Locate the cell with the specified text and output its (X, Y) center coordinate. 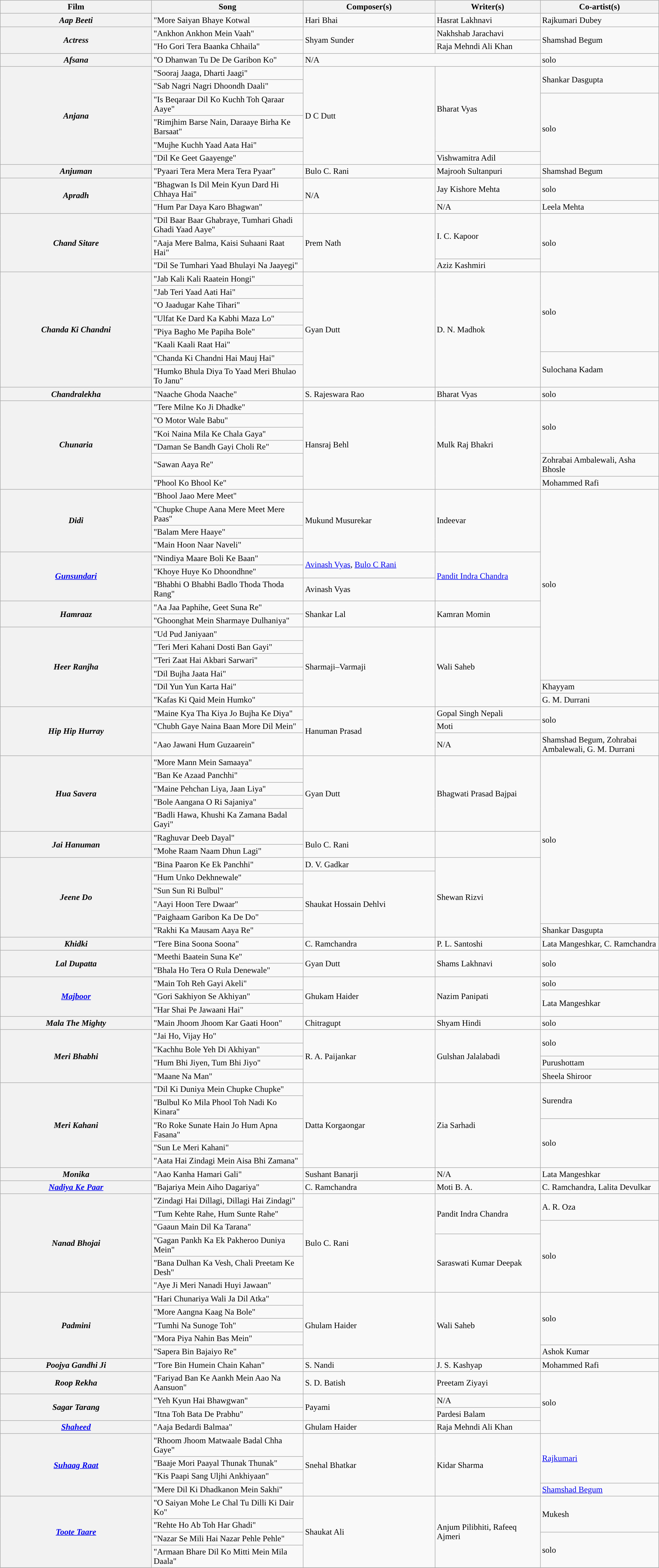
Hip Hip Hurray (76, 731)
"Hum Par Daya Karo Bhagwan" (227, 207)
"Mohe Raam Naam Dhun Lagi" (227, 851)
Avinash Vyas, Bulo C Rani (369, 565)
Hari Bhai (369, 20)
"Mere Dil Ki Dhadkanon Mein Sakhi" (227, 1489)
A. R. Oza (599, 1207)
"Ghoonghat Mein Sharmaye Dulhaniya" (227, 620)
Zohrabai Ambalewali, Asha Bhosle (599, 465)
"Gaaun Main Dil Ka Tarana" (227, 1227)
R. A. Paijankar (369, 1056)
Sheela Shiroor (599, 1076)
Afsana (76, 60)
Padmini (76, 1325)
"Aaja Mere Balma, Kaisi Suhaani Raat Hai" (227, 247)
Sushant Banarji (369, 1174)
P. L. Santoshi (487, 944)
"Maane Na Man" (227, 1076)
"Teri Meri Kahani Dosti Ban Gayi" (227, 647)
Hanuman Prasad (369, 731)
"Kaali Kaali Raat Hai" (227, 345)
"Aao Kanha Hamari Gali" (227, 1174)
"Gagan Pankh Ka Ek Pakheroo Duniya Mein" (227, 1245)
Ghukam Haider (369, 997)
"O Jaadugar Kahe Tihari" (227, 305)
"Sawan Aaya Re" (227, 465)
Kamran Momin (487, 614)
G. M. Durrani (599, 700)
Rajkumari (599, 1459)
"Maine Kya Tha Kiya Jo Bujha Ke Diya" (227, 713)
"Kis Paapi Sang Uljhi Ankhiyaan" (227, 1476)
Nadiya Ke Paar (76, 1187)
Meri Bhabhi (76, 1056)
Chitragupt (369, 1023)
Anjum Pilibhiti, Rafeeq Ajmeri (487, 1532)
"More Mann Mein Samaaya" (227, 762)
"Rakhi Ka Mausam Aaya Re" (227, 931)
Mukesh (599, 1514)
"Main Jhoom Jhoom Kar Gaati Hoon" (227, 1023)
"Badli Hawa, Khushi Ka Zamana Badal Gayi" (227, 820)
"Yeh Kyun Hai Bhawgwan" (227, 1401)
"Ho Gori Tera Baanka Chhaila" (227, 47)
Mala The Mighty (76, 1023)
"Chupke Chupe Aana Mere Meet Mere Paas" (227, 514)
"Gori Sakhiyon Se Akhiyan" (227, 997)
"Daman Se Bandh Gayi Choli Re" (227, 447)
D. N. Madhok (487, 330)
Preetam Ziyayi (487, 1383)
Chanda Ki Chandni (76, 330)
Shaukat Hossain Dehlvi (369, 904)
"Bhool Jaao Mere Meet" (227, 496)
"Aao Jawani Hum Guzaarein" (227, 745)
"Naache Ghoda Naache" (227, 394)
Aap Beeti (76, 20)
Sulochana Kadam (599, 369)
"Rhoom Jhoom Matwaale Badal Chha Gaye" (227, 1445)
"Sooraj Jaaga, Dharti Jaagi" (227, 73)
"Mora Piya Nahin Bas Mein" (227, 1338)
Bhagwati Prasad Bajpai (487, 793)
"Rimjhim Barse Nain, Daraaye Birha Ke Barsaat" (227, 127)
Anjuman (76, 171)
Didi (76, 521)
Toote Taare (76, 1532)
"Piya Bagho Me Papiha Bole" (227, 332)
Gopal Singh Nepali (487, 713)
"Rehte Ho Ab Toh Har Ghadi" (227, 1525)
"Meethi Baatein Suna Ke" (227, 957)
"More Saiyan Bhaye Kotwal (227, 20)
Moti (487, 726)
"Raghuvar Deeb Dayal" (227, 838)
J. S. Kashyap (487, 1365)
"Tum Kehte Rahe, Hum Sunte Rahe" (227, 1214)
Saraswati Kumar Deepak (487, 1263)
"Sun Le Meri Kahani" (227, 1148)
Surendra (599, 1100)
Payami (369, 1407)
"Bhala Ho Tera O Rula Denewale" (227, 970)
Mukund Musurekar (369, 521)
Gulshan Jalalabadi (487, 1056)
"Har Shai Pe Jawaani Hai" (227, 1010)
"Baaje Mori Paayal Thunak Thunak" (227, 1463)
Shyam Hindi (487, 1023)
"Teri Zaat Hai Akbari Sarwari" (227, 660)
Shankar Lal (369, 614)
D C Dutt (369, 115)
"Bhabhi O Bhabhi Badlo Thoda Thoda Rang" (227, 590)
"Dil Baar Baar Ghabraye, Tumhari Ghadi Ghadi Yaad Aaye" (227, 225)
"O Motor Wale Babu" (227, 420)
Majboor (76, 997)
"Koi Naina Mila Ke Chala Gaya" (227, 433)
Majrooh Sultanpuri (487, 171)
"Ban Ke Azaad Panchhi" (227, 775)
"More Aangna Kaag Na Bole" (227, 1312)
Kidar Sharma (487, 1465)
Rajkumari Dubey (599, 20)
"Hum Bhi Jiyen, Tum Bhi Jiyo" (227, 1063)
"Dil Ke Geet Gaayenge" (227, 158)
"Nazar Se Mili Hai Nazar Pehle Pehle" (227, 1538)
"Aye Ji Meri Nanadi Huyi Jawaan" (227, 1285)
"Maine Pehchan Liya, Jaan Liya" (227, 789)
S. Rajeswara Rao (369, 394)
Snehal Bhatkar (369, 1465)
"Ankhon Ankhon Mein Vaah" (227, 33)
Monika (76, 1174)
"Sapera Bin Bajaiyo Re" (227, 1351)
Chunaria (76, 445)
"Tere Milne Ko Ji Dhadke" (227, 407)
"Balam Mere Haaye" (227, 532)
Song (227, 7)
"Fariyad Ban Ke Aankh Mein Aao Na Aansuon" (227, 1383)
Lata Mangeshkar, C. Ramchandra (599, 944)
Pardesi Balam (487, 1414)
Chandralekha (76, 394)
Hasrat Lakhnavi (487, 20)
Khidki (76, 944)
"Bajariya Mein Aiho Dagariya" (227, 1187)
Heer Ranjha (76, 667)
"Pyaari Tera Mera Mera Tera Pyaar" (227, 171)
"Bana Dulhan Ka Vesh, Chali Preetam Ke Desh" (227, 1267)
"Nindiya Maare Boli Ke Baan" (227, 558)
"Aata Hai Zindagi Mein Aisa Bhi Zamana" (227, 1161)
Hamraaz (76, 614)
"Humko Bhula Diya To Yaad Meri Bhulao To Janu" (227, 376)
"Hum Unko Dekhnewale" (227, 877)
S. D. Batish (369, 1383)
"Aa Jaa Paphihe, Geet Suna Re" (227, 607)
Ashok Kumar (599, 1351)
I. C. Kapoor (487, 236)
Shewan Rizvi (487, 897)
Datta Korgaongar (369, 1125)
Poojya Gandhi Ji (76, 1365)
"Bulbul Ko Mila Phool Toh Nadi Ko Kinara" (227, 1107)
"Jab Kali Kali Raatein Hongi" (227, 279)
"Hari Chunariya Wali Ja Dil Atka" (227, 1299)
Purushottam (599, 1063)
Prem Nath (369, 243)
Roop Rekha (76, 1383)
"Armaan Bhare Dil Ko Mitti Mein Mila Daala" (227, 1557)
"Phool Ko Bhool Ke" (227, 483)
S. Nandi (369, 1365)
Avinash Vyas (369, 590)
"Paighaam Garibon Ka De Do" (227, 917)
Actress (76, 40)
"Jai Ho, Vijay Ho" (227, 1036)
"Kachhu Bole Yeh Di Akhiyan" (227, 1049)
Suhaag Raat (76, 1465)
"Main Hoon Naar Naveli" (227, 545)
"Bole Aangana O Ri Sajaniya" (227, 802)
Shaukat Ali (369, 1532)
"Kafas Ki Qaid Mein Humko" (227, 700)
"Khoye Huye Ko Dhoondhne" (227, 571)
"Sab Nagri Nagri Dhoondh Daali" (227, 86)
D. V. Gadkar (369, 864)
Vishwamitra Adil (487, 158)
"Tore Bin Humein Chain Kahan" (227, 1365)
"Itna Toh Bata De Prabhu" (227, 1414)
Leela Mehta (599, 207)
"Zindagi Hai Dillagi, Dillagi Hai Zindagi" (227, 1201)
"Ulfat Ke Dard Ka Kabhi Maza Lo" (227, 318)
Indeevar (487, 521)
Moti B. A. (487, 1187)
Shyam Sunder (369, 40)
"Dil Bujha Jaata Hai" (227, 673)
Sagar Tarang (76, 1407)
C. Ramchandra, Lalita Devulkar (599, 1187)
Jay Kishore Mehta (487, 189)
"Aaja Bedardi Balmaa" (227, 1427)
Khayyam (599, 687)
"Dil Ki Duniya Mein Chupke Chupke" (227, 1089)
"Bina Paaron Ke Ek Panchhi" (227, 864)
"Is Beqaraar Dil Ko Kuchh Toh Qaraar Aaye" (227, 104)
Anjana (76, 115)
Nazim Panipati (487, 997)
Shaheed (76, 1427)
"Jab Teri Yaad Aati Hai" (227, 292)
Meri Kahani (76, 1125)
Chand Sitare (76, 243)
Mulk Raj Bhakri (487, 445)
"Bhagwan Is Dil Mein Kyun Dard Hi Chhaya Hai" (227, 189)
"Aayi Hoon Tere Dwaar" (227, 904)
"Sun Sun Ri Bulbul" (227, 891)
Zia Sarhadi (487, 1125)
Lal Dupatta (76, 964)
Nakhshab Jarachavi (487, 33)
"Ud Pud Janiyaan" (227, 634)
"Tere Bina Soona Soona" (227, 944)
Sharmaji–Varmaji (369, 667)
Hansraj Behl (369, 445)
Shamshad Begum, Zohrabai Ambalewali, G. M. Durrani (599, 745)
Hua Savera (76, 793)
Film (76, 7)
"Chanda Ki Chandni Hai Mauj Hai" (227, 358)
Composer(s) (369, 7)
Gunsundari (76, 576)
"O Dhanwan Tu De De Garibon Ko" (227, 60)
Writer(s) (487, 7)
"Tumhi Na Sunoge Toh" (227, 1325)
Nanad Bhojai (76, 1243)
Apradh (76, 196)
"Chubh Gaye Naina Baan More Dil Mein" (227, 726)
"O Saiyan Mohe Le Chal Tu Dilli Ki Dair Ko" (227, 1507)
Aziz Kashmiri (487, 266)
Jai Hanuman (76, 844)
"Dil Se Tumhari Yaad Bhulayi Na Jaayegi" (227, 266)
"Dil Yun Yun Karta Hai" (227, 687)
"Ro Roke Sunate Hain Jo Hum Apna Fasana" (227, 1130)
"Main Toh Reh Gayi Akeli" (227, 983)
"Mujhe Kuchh Yaad Aata Hai" (227, 145)
Shams Lakhnavi (487, 964)
Jeene Do (76, 897)
Co-artist(s) (599, 7)
